Output the [X, Y] coordinate of the center of the cell containing the given text.  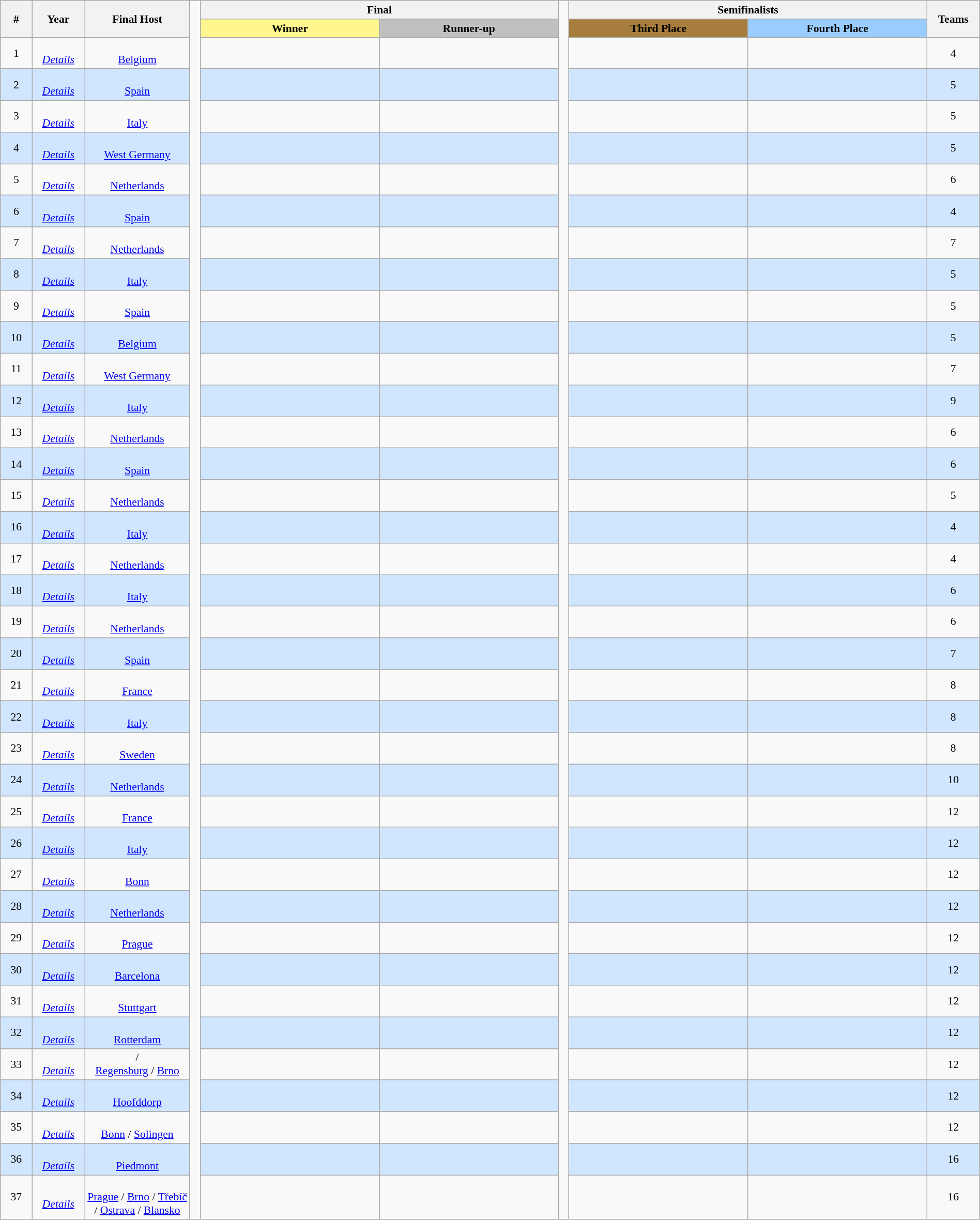
Final [379, 10]
Piedmont [137, 1159]
18 [17, 590]
14 [17, 464]
Winner [290, 28]
19 [17, 622]
35 [17, 1128]
Year [58, 19]
30 [17, 970]
Prague [137, 938]
Barcelona [137, 970]
Teams [953, 19]
Bonn [137, 875]
33 [17, 1064]
26 [17, 844]
/Regensburg / Brno [137, 1064]
3 [17, 117]
Rotterdam [137, 1033]
Stuttgart [137, 1001]
34 [17, 1096]
27 [17, 875]
Final Host [137, 19]
# [17, 19]
23 [17, 749]
11 [17, 369]
Hoofddorp [137, 1096]
17 [17, 558]
28 [17, 907]
36 [17, 1159]
Runner-up [469, 28]
31 [17, 1001]
Fourth Place [837, 28]
Semifinalists [748, 10]
2 [17, 85]
Third Place [659, 28]
32 [17, 1033]
29 [17, 938]
13 [17, 432]
15 [17, 495]
37 [17, 1197]
Sweden [137, 749]
20 [17, 653]
22 [17, 716]
24 [17, 780]
21 [17, 685]
Bonn / Solingen [137, 1128]
1 [17, 53]
25 [17, 812]
Prague / Brno / Třebíč / Ostrava / Blansko [137, 1197]
